Search for the cell housing the specified text and yield its [x, y] center coordinate. 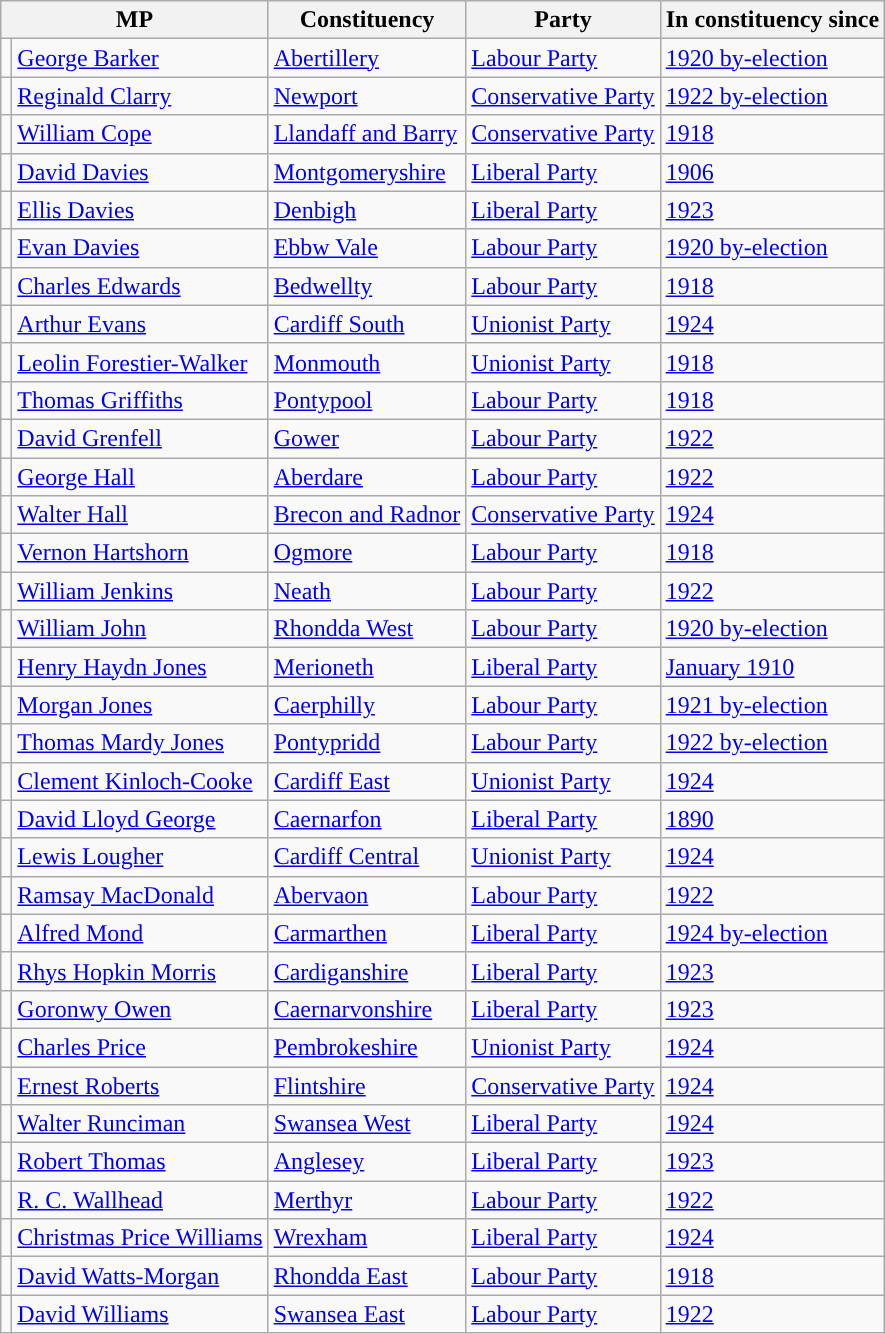
Ernest Roberts [140, 1085]
Clement Kinloch-Cooke [140, 781]
Neath [367, 591]
Cardiff South [367, 324]
Gower [367, 438]
George Barker [140, 58]
Reginald Clarry [140, 96]
Pontypool [367, 400]
Evan Davies [140, 248]
Thomas Mardy Jones [140, 743]
Walter Runciman [140, 1124]
Flintshire [367, 1085]
David Williams [140, 1314]
1924 by-election [772, 933]
Constituency [367, 20]
Denbigh [367, 210]
1906 [772, 172]
Cardiganshire [367, 971]
Robert Thomas [140, 1162]
Rhys Hopkin Morris [140, 971]
Swansea East [367, 1314]
William John [140, 629]
1890 [772, 819]
Henry Haydn Jones [140, 667]
Goronwy Owen [140, 1009]
David Davies [140, 172]
Arthur Evans [140, 324]
Merioneth [367, 667]
Swansea West [367, 1124]
Walter Hall [140, 515]
Brecon and Radnor [367, 515]
Anglesey [367, 1162]
In constituency since [772, 20]
R. C. Wallhead [140, 1200]
Party [563, 20]
Ellis Davies [140, 210]
Christmas Price Williams [140, 1238]
Aberdare [367, 477]
Leolin Forestier-Walker [140, 362]
Pontypridd [367, 743]
Wrexham [367, 1238]
Montgomeryshire [367, 172]
Pembrokeshire [367, 1047]
Alfred Mond [140, 933]
Carmarthen [367, 933]
Morgan Jones [140, 705]
Vernon Hartshorn [140, 553]
Bedwellty [367, 286]
Cardiff Central [367, 857]
William Jenkins [140, 591]
Rhondda West [367, 629]
1921 by-election [772, 705]
Newport [367, 96]
Merthyr [367, 1200]
Caerphilly [367, 705]
Ebbw Vale [367, 248]
George Hall [140, 477]
Abervaon [367, 895]
Rhondda East [367, 1276]
January 1910 [772, 667]
Charles Price [140, 1047]
Thomas Griffiths [140, 400]
Caernarfon [367, 819]
Ogmore [367, 553]
Cardiff East [367, 781]
MP [134, 20]
Monmouth [367, 362]
David Grenfell [140, 438]
William Cope [140, 134]
Abertillery [367, 58]
Lewis Lougher [140, 857]
Charles Edwards [140, 286]
David Watts-Morgan [140, 1276]
David Lloyd George [140, 819]
Caernarvonshire [367, 1009]
Ramsay MacDonald [140, 895]
Llandaff and Barry [367, 134]
